Return (x, y) of the center of cell containing provided text 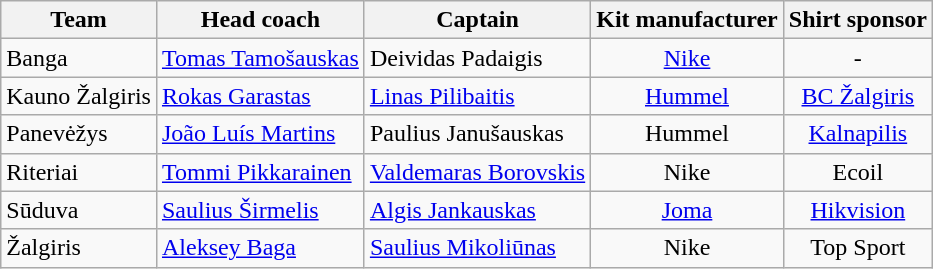
Saulius Širmelis (260, 210)
Kit manufacturer (688, 20)
Tommi Pikkarainen (260, 172)
Kauno Žalgiris (79, 96)
Panevėžys (79, 134)
Head coach (260, 20)
Žalgiris (79, 248)
Top Sport (858, 248)
Saulius Mikoliūnas (477, 248)
Algis Jankauskas (477, 210)
Aleksey Baga (260, 248)
João Luís Martins (260, 134)
Hikvision (858, 210)
Valdemaras Borovskis (477, 172)
- (858, 58)
Team (79, 20)
Deividas Padaigis (477, 58)
Paulius Janušauskas (477, 134)
Ecoil (858, 172)
Riteriai (79, 172)
Shirt sponsor (858, 20)
Linas Pilibaitis (477, 96)
Kalnapilis (858, 134)
Rokas Garastas (260, 96)
Joma (688, 210)
BC Žalgiris (858, 96)
Banga (79, 58)
Tomas Tamošauskas (260, 58)
Captain (477, 20)
Sūduva (79, 210)
